Pinpoint the cell where the given text exists, returning its (X, Y) midpoint coordinate. 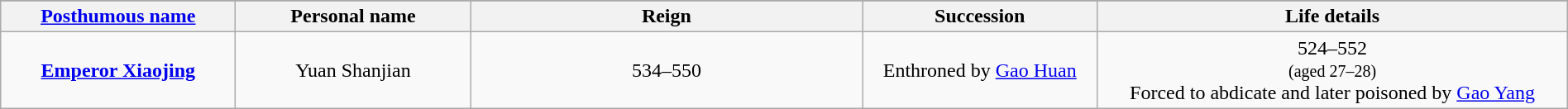
Personal name (353, 17)
Enthroned by Gao Huan (980, 70)
Posthumous name (118, 17)
524–552(aged 27–28)Forced to abdicate and later poisoned by Gao Yang (1332, 70)
Reign (667, 17)
Succession (980, 17)
Emperor Xiaojing (118, 70)
Yuan Shanjian (353, 70)
Life details (1332, 17)
534–550 (667, 70)
